Detect which cell encompasses the target text, then output its (x, y) center coordinate. 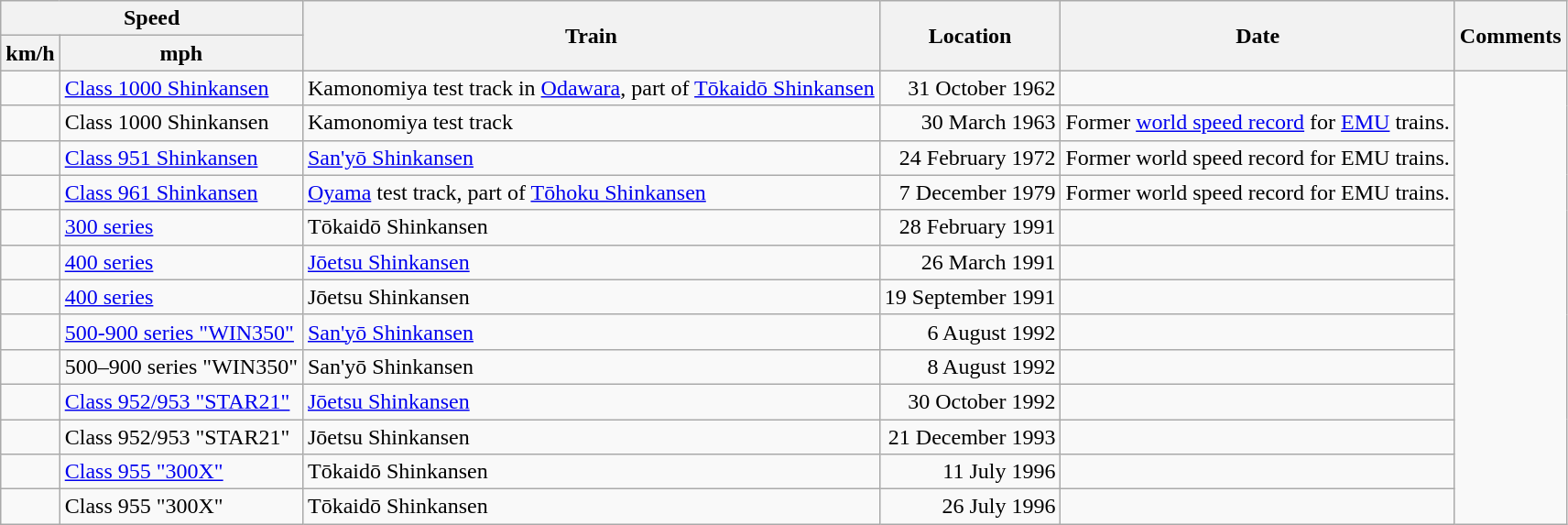
28 February 1991 (970, 227)
11 July 1996 (970, 472)
500-900 series "WIN350" (181, 332)
Kamonomiya test track in Odawara, part of Tōkaidō Shinkansen (591, 88)
Speed (152, 18)
300 series (181, 227)
Date (1258, 36)
6 August 1992 (970, 332)
Location (970, 36)
Train (591, 36)
Oyama test track, part of Tōhoku Shinkansen (591, 192)
24 February 1972 (970, 158)
26 July 1996 (970, 507)
19 September 1991 (970, 297)
500–900 series "WIN350" (181, 366)
Class 961 Shinkansen (181, 192)
8 August 1992 (970, 366)
30 March 1963 (970, 123)
30 October 1992 (970, 401)
26 March 1991 (970, 262)
Class 951 Shinkansen (181, 158)
Kamonomiya test track (591, 123)
31 October 1962 (970, 88)
21 December 1993 (970, 437)
Comments (1510, 36)
km/h (30, 53)
mph (181, 53)
7 December 1979 (970, 192)
